Scan for the cell matching the given text and deliver its [x, y] coordinate at center. 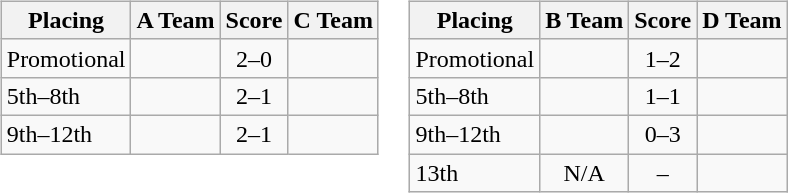
D Team [742, 20]
13th [475, 173]
B Team [584, 20]
2–0 [254, 58]
N/A [584, 173]
– [663, 173]
1–1 [663, 96]
1–2 [663, 58]
0–3 [663, 134]
A Team [176, 20]
C Team [333, 20]
